Return the (x, y) coordinate for the center point of the cell that contains the specified text.  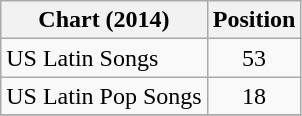
Position (254, 20)
US Latin Pop Songs (104, 96)
US Latin Songs (104, 58)
18 (254, 96)
53 (254, 58)
Chart (2014) (104, 20)
